For the text-containing cell, return its midpoint in [x, y] coordinate format. 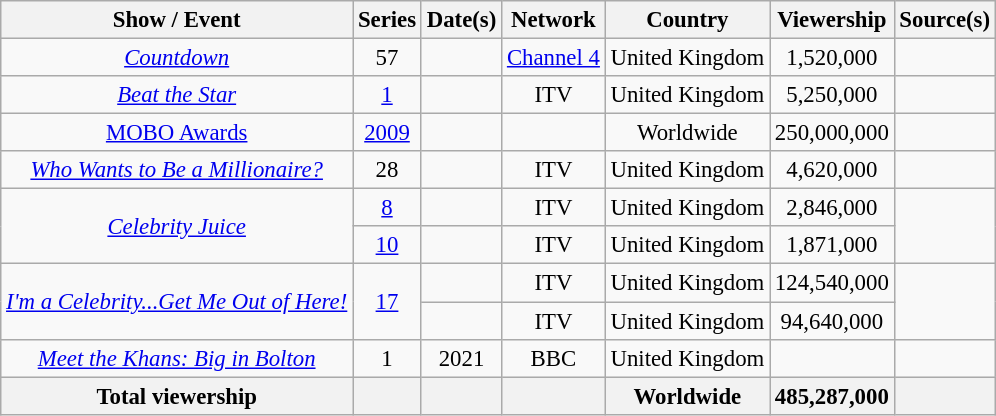
1,520,000 [832, 58]
17 [388, 302]
8 [388, 208]
Channel 4 [554, 58]
Network [554, 20]
1,871,000 [832, 245]
Total viewership [177, 396]
28 [388, 170]
2,846,000 [832, 208]
94,640,000 [832, 321]
MOBO Awards [177, 133]
2009 [388, 133]
I'm a Celebrity...Get Me Out of Here! [177, 302]
Beat the Star [177, 95]
4,620,000 [832, 170]
Who Wants to Be a Millionaire? [177, 170]
5,250,000 [832, 95]
Date(s) [461, 20]
Series [388, 20]
57 [388, 58]
Country [687, 20]
124,540,000 [832, 283]
Viewership [832, 20]
Countdown [177, 58]
10 [388, 245]
2021 [461, 358]
Source(s) [944, 20]
485,287,000 [832, 396]
BBC [554, 358]
250,000,000 [832, 133]
Meet the Khans: Big in Bolton [177, 358]
Show / Event [177, 20]
Celebrity Juice [177, 226]
